Identify which cell holds the provided text, then report its [X, Y] central coordinate. 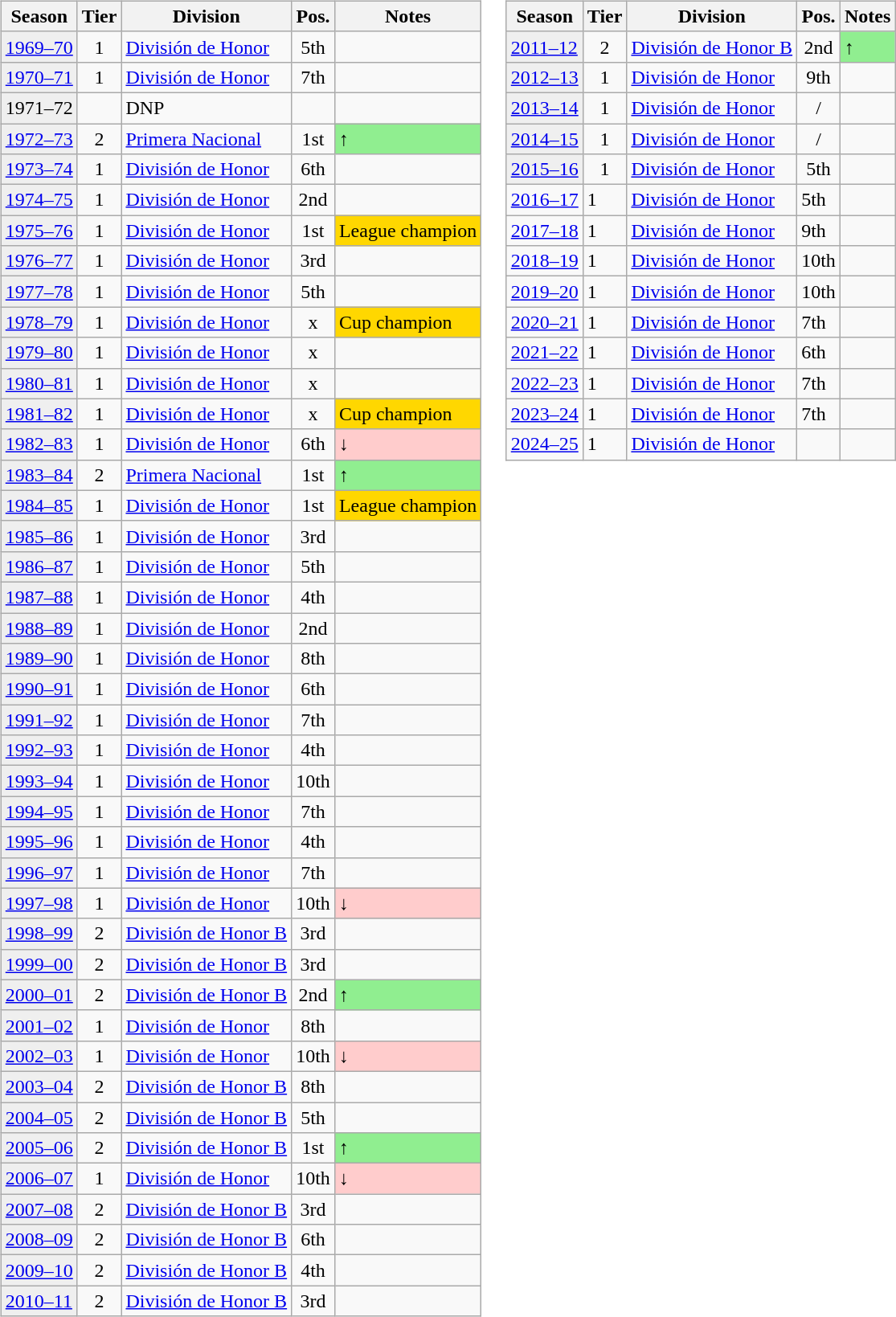
1979–80 [39, 353]
1977–78 [39, 292]
1992–93 [39, 751]
1988–89 [39, 628]
2015–16 [545, 170]
1996–97 [39, 873]
1993–94 [39, 781]
1982–83 [39, 444]
1999–00 [39, 964]
2019–20 [545, 292]
1983–84 [39, 475]
2001–02 [39, 1025]
2002–03 [39, 1056]
1969–70 [39, 47]
1989–90 [39, 659]
1980–81 [39, 383]
1995–96 [39, 842]
1971–72 [39, 108]
2003–04 [39, 1086]
2020–21 [545, 322]
2012–13 [545, 77]
2021–22 [545, 353]
2017–18 [545, 231]
1976–77 [39, 261]
1997–98 [39, 903]
1987–88 [39, 597]
2007–08 [39, 1209]
1974–75 [39, 200]
2023–24 [545, 414]
2004–05 [39, 1118]
1981–82 [39, 414]
1985–86 [39, 536]
1986–87 [39, 566]
2013–14 [545, 108]
1994–95 [39, 812]
1978–79 [39, 322]
1973–74 [39, 170]
2022–23 [545, 383]
2010–11 [39, 1301]
1972–73 [39, 139]
2005–06 [39, 1148]
1975–76 [39, 231]
1984–85 [39, 505]
2000–01 [39, 995]
2006–07 [39, 1179]
2011–12 [545, 47]
1970–71 [39, 77]
2024–25 [545, 444]
2008–09 [39, 1240]
2014–15 [545, 139]
1990–91 [39, 689]
DNP [207, 108]
2016–17 [545, 200]
2018–19 [545, 261]
2009–10 [39, 1270]
1998–99 [39, 934]
1991–92 [39, 720]
